Locate the cell with the specified text and output its (x, y) center coordinate. 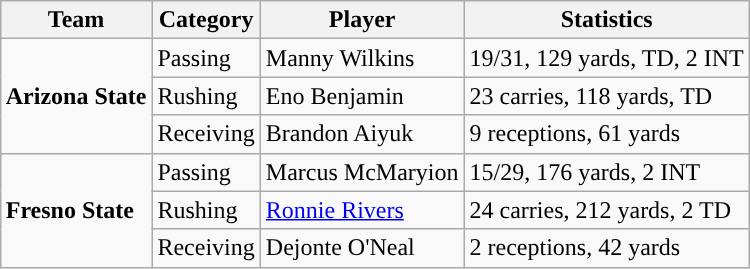
2 receptions, 42 yards (606, 248)
Fresno State (76, 210)
Team (76, 20)
Dejonte O'Neal (362, 248)
Marcus McMaryion (362, 172)
Category (206, 20)
24 carries, 212 yards, 2 TD (606, 210)
9 receptions, 61 yards (606, 134)
Manny Wilkins (362, 58)
Statistics (606, 20)
Eno Benjamin (362, 96)
23 carries, 118 yards, TD (606, 96)
15/29, 176 yards, 2 INT (606, 172)
Arizona State (76, 96)
Player (362, 20)
Ronnie Rivers (362, 210)
19/31, 129 yards, TD, 2 INT (606, 58)
Brandon Aiyuk (362, 134)
